Provide the (X, Y) coordinate of the cell's center where the given text is located.  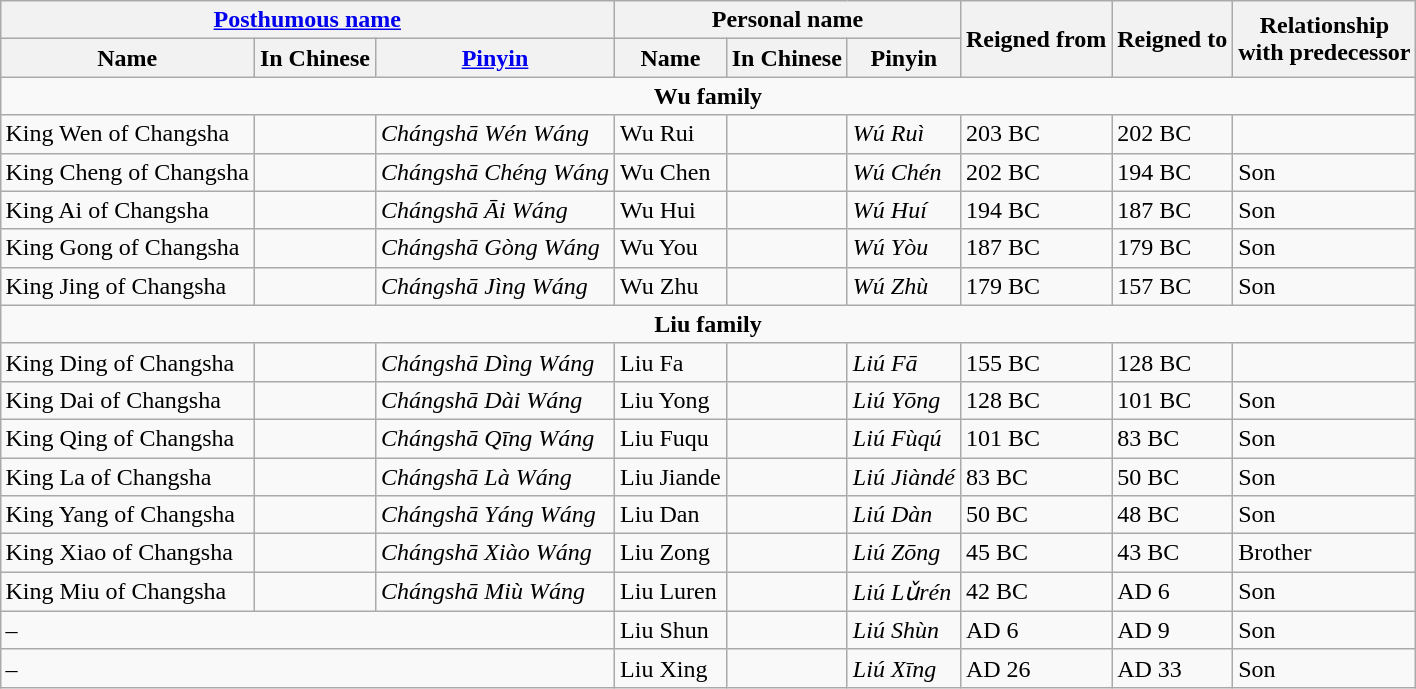
Posthumous name (308, 20)
King Jing of Changsha (127, 286)
Chángshā Xiào Wáng (494, 553)
155 BC (1036, 362)
King Qing of Changsha (127, 438)
157 BC (1172, 286)
Wu You (671, 248)
Wu Rui (671, 134)
Liu Zong (671, 553)
Chángshā Wén Wáng (494, 134)
Liú Xīng (904, 668)
Liu family (708, 324)
King Yang of Changsha (127, 515)
Wú Ruì (904, 134)
Reigned to (1172, 39)
Liú Shùn (904, 630)
Liú Jiàndé (904, 477)
Liú Lǔrén (904, 592)
King Xiao of Changsha (127, 553)
Liu Xing (671, 668)
Wu Chen (671, 172)
Personal name (788, 20)
Chángshā Miù Wáng (494, 592)
203 BC (1036, 134)
Wu family (708, 96)
Wú Yòu (904, 248)
King Wen of Changsha (127, 134)
Reigned from (1036, 39)
Liú Yōng (904, 400)
Liu Fa (671, 362)
Chángshā Chéng Wáng (494, 172)
43 BC (1172, 553)
Wú Huí (904, 210)
King Dai of Changsha (127, 400)
Brother (1324, 553)
Liu Fuqu (671, 438)
48 BC (1172, 515)
King Gong of Changsha (127, 248)
Chángshā Qīng Wáng (494, 438)
King Ding of Changsha (127, 362)
Wu Zhu (671, 286)
King Ai of Changsha (127, 210)
Liu Jiande (671, 477)
42 BC (1036, 592)
Liu Yong (671, 400)
Chángshā Jìng Wáng (494, 286)
King Miu of Changsha (127, 592)
King Cheng of Changsha (127, 172)
King La of Changsha (127, 477)
AD 26 (1036, 668)
Liú Dàn (904, 515)
Chángshā Là Wáng (494, 477)
AD 9 (1172, 630)
Wú Zhù (904, 286)
Liu Dan (671, 515)
45 BC (1036, 553)
AD 33 (1172, 668)
Liu Luren (671, 592)
Chángshā Yáng Wáng (494, 515)
Chángshā Āi Wáng (494, 210)
Liú Fā (904, 362)
Liu Shun (671, 630)
Liú Zōng (904, 553)
Liú Fùqú (904, 438)
Chángshā Dìng Wáng (494, 362)
Chángshā Gòng Wáng (494, 248)
Relationship with predecessor (1324, 39)
Chángshā Dài Wáng (494, 400)
Wú Chén (904, 172)
Wu Hui (671, 210)
